Capture the cell that displays the provided text and extract its [x, y] central coordinate. 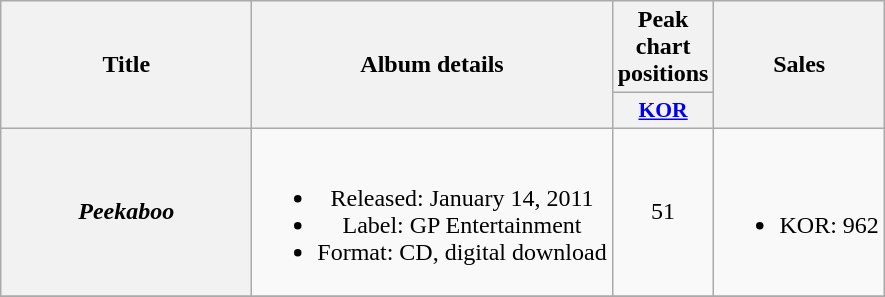
Sales [799, 65]
Peekaboo [126, 212]
Peak chart positions [663, 47]
Title [126, 65]
Released: January 14, 2011Label: GP EntertainmentFormat: CD, digital download [432, 212]
Album details [432, 65]
KOR [663, 111]
51 [663, 212]
KOR: 962 [799, 212]
